Return [X, Y] of the center of cell containing provided text 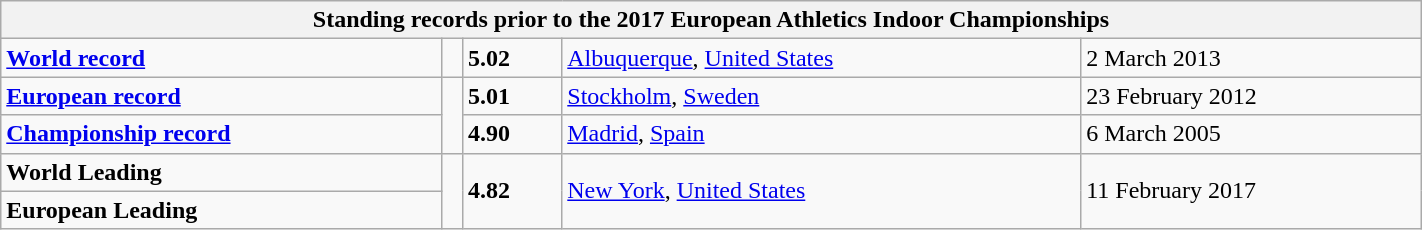
Madrid, Spain [822, 134]
Championship record [222, 134]
Stockholm, Sweden [822, 96]
World record [222, 58]
23 February 2012 [1252, 96]
World Leading [222, 172]
5.02 [512, 58]
11 February 2017 [1252, 191]
5.01 [512, 96]
New York, United States [822, 191]
Albuquerque, United States [822, 58]
6 March 2005 [1252, 134]
Standing records prior to the 2017 European Athletics Indoor Championships [711, 20]
4.90 [512, 134]
4.82 [512, 191]
European record [222, 96]
2 March 2013 [1252, 58]
European Leading [222, 210]
